Identify which cell holds the provided text, then report its [X, Y] central coordinate. 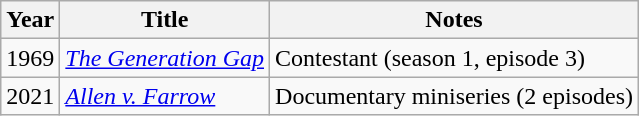
2021 [30, 96]
Documentary miniseries (2 episodes) [454, 96]
The Generation Gap [165, 58]
1969 [30, 58]
Year [30, 20]
Contestant (season 1, episode 3) [454, 58]
Allen v. Farrow [165, 96]
Title [165, 20]
Notes [454, 20]
